Return (x, y) of the center of cell containing provided text 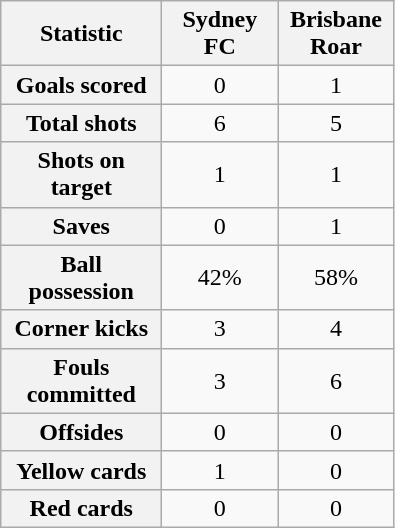
4 (336, 329)
Fouls committed (82, 380)
Yellow cards (82, 470)
42% (220, 278)
Offsides (82, 432)
Red cards (82, 508)
58% (336, 278)
Brisbane Roar (336, 34)
Total shots (82, 123)
Ball possession (82, 278)
Corner kicks (82, 329)
Sydney FC (220, 34)
Shots on target (82, 174)
Statistic (82, 34)
5 (336, 123)
Goals scored (82, 85)
Saves (82, 226)
